For the text-containing cell, return its midpoint in (X, Y) coordinate format. 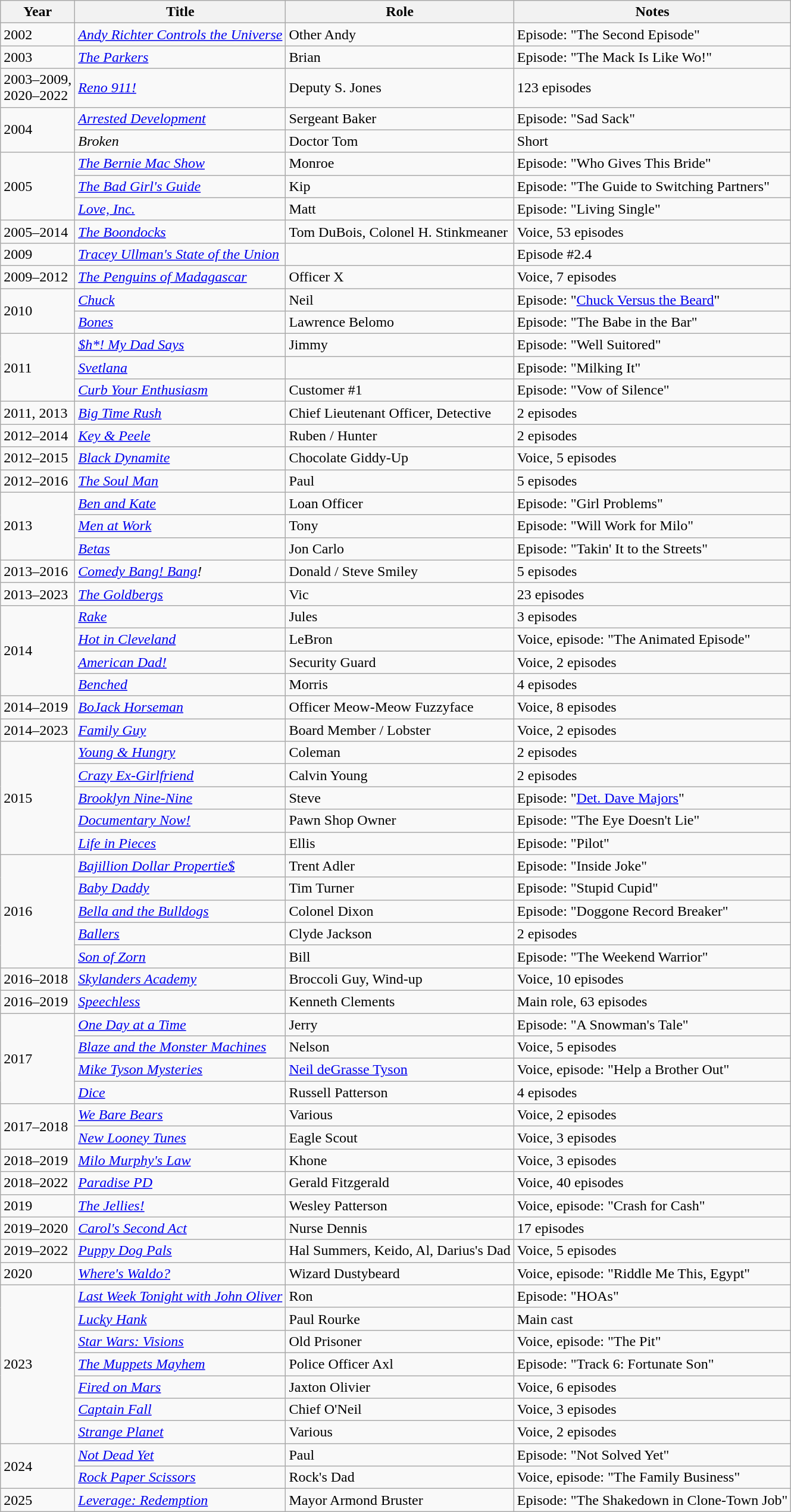
Police Officer Axl (400, 1364)
Last Week Tonight with John Oliver (180, 1296)
The Goldbergs (180, 594)
Episode: "Chuck Versus the Beard" (652, 299)
Sergeant Baker (400, 118)
Voice, 7 episodes (652, 277)
Ben and Kate (180, 503)
Jaxton Olivier (400, 1387)
Crazy Ex-Girlfriend (180, 775)
Rock's Dad (400, 1477)
Officer Meow-Meow Fuzzyface (400, 708)
Chocolate Giddy-Up (400, 458)
Benched (180, 685)
2013–2016 (38, 571)
Voice, 10 episodes (652, 979)
Other Andy (400, 35)
Kip (400, 186)
2004 (38, 130)
BoJack Horseman (180, 708)
Nelson (400, 1047)
Trent Adler (400, 866)
Mike Tyson Mysteries (180, 1070)
2009 (38, 254)
Kenneth Clements (400, 1001)
2024 (38, 1466)
Ballers (180, 934)
123 episodes (652, 88)
Ruben / Hunter (400, 436)
2025 (38, 1500)
Monroe (400, 164)
Brooklyn Nine-Nine (180, 798)
Khone (400, 1160)
Carol's Second Act (180, 1228)
Leverage: Redemption (180, 1500)
The Bad Girl's Guide (180, 186)
2011, 2013 (38, 413)
2003–2009,2020–2022 (38, 88)
Baby Daddy (180, 888)
One Day at a Time (180, 1024)
The Jellies! (180, 1206)
Hot in Cleveland (180, 639)
Lucky Hank (180, 1319)
Episode: "Who Gives This Bride" (652, 164)
Episode: "The Mack Is Like Wo!" (652, 57)
Donald / Steve Smiley (400, 571)
Comedy Bang! Bang! (180, 571)
2014–2019 (38, 708)
Tracey Ullman's State of the Union (180, 254)
2014 (38, 650)
Andy Richter Controls the Universe (180, 35)
Episode: "The Guide to Switching Partners" (652, 186)
Dice (180, 1092)
Lawrence Belomo (400, 323)
Old Prisoner (400, 1341)
Strange Planet (180, 1432)
Episode: "Pilot" (652, 843)
Voice, episode: "Crash for Cash" (652, 1206)
Loan Officer (400, 503)
Clyde Jackson (400, 934)
Love, Inc. (180, 209)
Jon Carlo (400, 549)
2023 (38, 1364)
2012–2016 (38, 481)
Customer #1 (400, 390)
Family Guy (180, 730)
23 episodes (652, 594)
Not Dead Yet (180, 1455)
Paradise PD (180, 1183)
17 episodes (652, 1228)
Episode: "Inside Joke" (652, 866)
Episode: "The Second Episode" (652, 35)
The Penguins of Madagascar (180, 277)
Curb Your Enthusiasm (180, 390)
Deputy S. Jones (400, 88)
Fired on Mars (180, 1387)
Episode: "Living Single" (652, 209)
Hal Summers, Keido, Al, Darius's Dad (400, 1251)
Episode: "Det. Dave Majors" (652, 798)
Voice, episode: "The Family Business" (652, 1477)
Son of Zorn (180, 956)
Key & Peele (180, 436)
Reno 911! (180, 88)
Jerry (400, 1024)
Ron (400, 1296)
Skylanders Academy (180, 979)
Calvin Young (400, 775)
Episode: "Milking It" (652, 368)
Paul Rourke (400, 1319)
The Soul Man (180, 481)
2005–2014 (38, 231)
Episode: "The Babe in the Bar" (652, 323)
2005 (38, 186)
2013 (38, 526)
Pawn Shop Owner (400, 821)
Documentary Now! (180, 821)
Tim Turner (400, 888)
3 episodes (652, 616)
Nurse Dennis (400, 1228)
LeBron (400, 639)
Wesley Patterson (400, 1206)
Jules (400, 616)
Gerald Fitzgerald (400, 1183)
Episode: "Takin' It to the Streets" (652, 549)
Role (400, 12)
Milo Murphy's Law (180, 1160)
Young & Hungry (180, 753)
2018–2019 (38, 1160)
Episode: "A Snowman's Tale" (652, 1024)
Neil (400, 299)
The Boondocks (180, 231)
2015 (38, 798)
Bajillion Dollar Propertie$ (180, 866)
$h*! My Dad Says (180, 345)
Broccoli Guy, Wind-up (400, 979)
2016 (38, 911)
Captain Fall (180, 1410)
Broken (180, 141)
Episode: "The Eye Doesn't Lie" (652, 821)
2016–2019 (38, 1001)
Voice, 40 episodes (652, 1183)
Episode: "HOAs" (652, 1296)
Chuck (180, 299)
Episode: "Track 6: Fortunate Son" (652, 1364)
2014–2023 (38, 730)
Rake (180, 616)
Episode: "Sad Sack" (652, 118)
Voice, 6 episodes (652, 1387)
Bella and the Bulldogs (180, 911)
2016–2018 (38, 979)
2012–2015 (38, 458)
Episode: "Well Suitored" (652, 345)
Voice, episode: "Help a Brother Out" (652, 1070)
2009–2012 (38, 277)
2018–2022 (38, 1183)
Main role, 63 episodes (652, 1001)
2019–2020 (38, 1228)
2010 (38, 311)
Arrested Development (180, 118)
Bones (180, 323)
Episode: "Vow of Silence" (652, 390)
Security Guard (400, 662)
New Looney Tunes (180, 1138)
Neil deGrasse Tyson (400, 1070)
2020 (38, 1273)
2011 (38, 368)
Episode: "Not Solved Yet" (652, 1455)
Russell Patterson (400, 1092)
2013–2023 (38, 594)
Life in Pieces (180, 843)
Voice, episode: "The Animated Episode" (652, 639)
We Bare Bears (180, 1115)
Voice, episode: "The Pit" (652, 1341)
Episode: "Doggone Record Breaker" (652, 911)
Voice, episode: "Riddle Me This, Egypt" (652, 1273)
Puppy Dog Pals (180, 1251)
Board Member / Lobster (400, 730)
Bill (400, 956)
2017–2018 (38, 1126)
Wizard Dustybeard (400, 1273)
Colonel Dixon (400, 911)
Chief Lieutenant Officer, Detective (400, 413)
Jimmy (400, 345)
Big Time Rush (180, 413)
Where's Waldo? (180, 1273)
Ellis (400, 843)
Men at Work (180, 526)
Speechless (180, 1001)
Episode #2.4 (652, 254)
Coleman (400, 753)
Black Dynamite (180, 458)
Title (180, 12)
2017 (38, 1058)
Episode: "Will Work for Milo" (652, 526)
American Dad! (180, 662)
Voice, 53 episodes (652, 231)
Episode: "Girl Problems" (652, 503)
Year (38, 12)
Eagle Scout (400, 1138)
Main cast (652, 1319)
2002 (38, 35)
2003 (38, 57)
Episode: "The Shakedown in Clone-Town Job" (652, 1500)
Rock Paper Scissors (180, 1477)
Voice, 8 episodes (652, 708)
Officer X (400, 277)
2012–2014 (38, 436)
Blaze and the Monster Machines (180, 1047)
Morris (400, 685)
The Bernie Mac Show (180, 164)
Tom DuBois, Colonel H. Stinkmeaner (400, 231)
Betas (180, 549)
Chief O'Neil (400, 1410)
Doctor Tom (400, 141)
Steve (400, 798)
Brian (400, 57)
Notes (652, 12)
Vic (400, 594)
Episode: "The Weekend Warrior" (652, 956)
Star Wars: Visions (180, 1341)
The Parkers (180, 57)
Svetlana (180, 368)
2019–2022 (38, 1251)
Mayor Armond Bruster (400, 1500)
Matt (400, 209)
The Muppets Mayhem (180, 1364)
Short (652, 141)
2019 (38, 1206)
Tony (400, 526)
Episode: "Stupid Cupid" (652, 888)
